Extract the (X, Y) coordinate from the center of the cell holding the provided text.  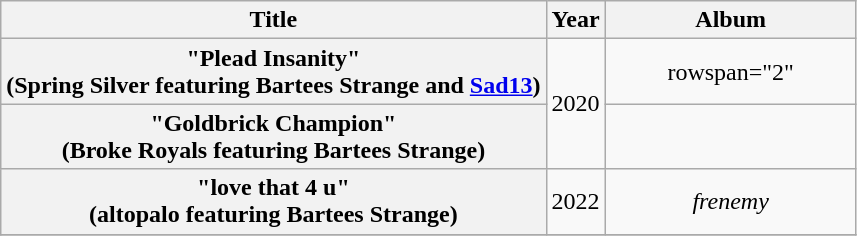
Album (730, 20)
"love that 4 u"(altopalo featuring Bartees Strange) (274, 202)
Year (576, 20)
"Plead Insanity"(Spring Silver featuring Bartees Strange and Sad13) (274, 72)
2022 (576, 202)
frenemy (730, 202)
"Goldbrick Champion"(Broke Royals featuring Bartees Strange) (274, 136)
rowspan="2" (730, 72)
2020 (576, 104)
Title (274, 20)
